Output the (X, Y) coordinate of the center of the cell containing the given text.  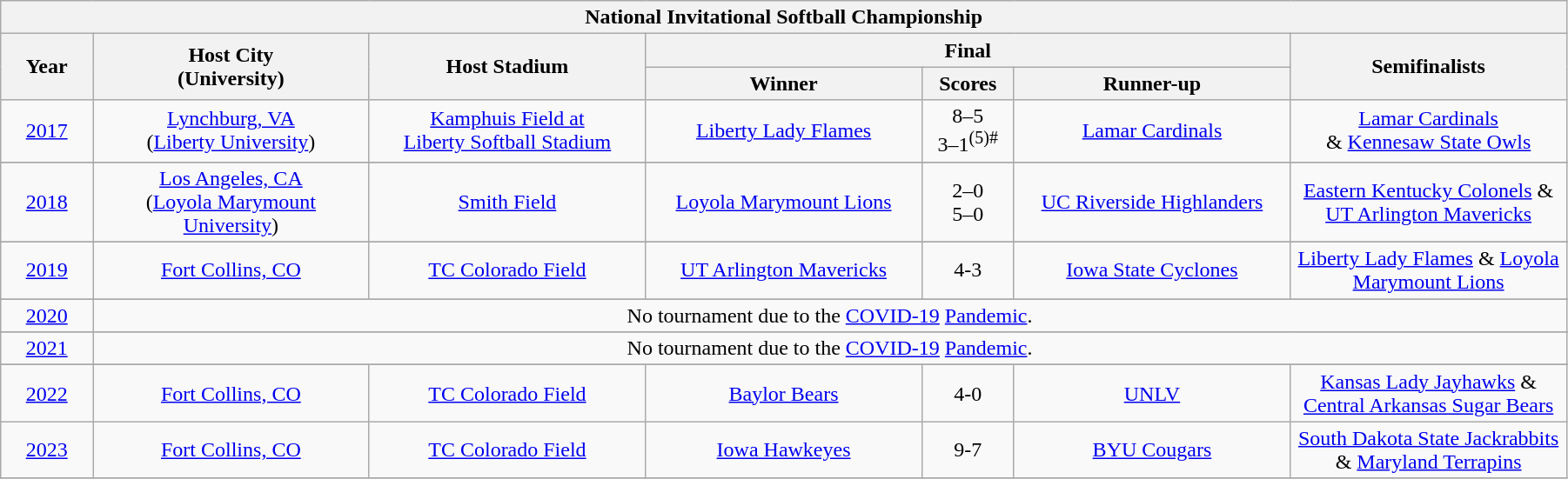
4-3 (968, 271)
8–53–1(5)# (968, 131)
Liberty Lady Flames & Loyola Marymount Lions (1429, 271)
2020 (47, 316)
South Dakota State Jackrabbits & Maryland Terrapins (1429, 450)
2023 (47, 450)
Liberty Lady Flames (784, 131)
UC Riverside Highlanders (1152, 202)
Year (47, 67)
2019 (47, 271)
Kansas Lady Jayhawks & Central Arkansas Sugar Bears (1429, 393)
Lamar Cardinals & Kennesaw State Owls (1429, 131)
9-7 (968, 450)
4-0 (968, 393)
Iowa State Cyclones (1152, 271)
Iowa Hawkeyes (784, 450)
Lynchburg, VA(Liberty University) (231, 131)
Semifinalists (1429, 67)
UNLV (1152, 393)
Final (968, 50)
Loyola Marymount Lions (784, 202)
Runner-up (1152, 83)
2021 (47, 349)
2–05–0 (968, 202)
Host Stadium (507, 67)
Kamphuis Field atLiberty Softball Stadium (507, 131)
Baylor Bears (784, 393)
Host City(University) (231, 67)
Eastern Kentucky Colonels & UT Arlington Mavericks (1429, 202)
BYU Cougars (1152, 450)
Scores (968, 83)
2017 (47, 131)
Smith Field (507, 202)
Lamar Cardinals (1152, 131)
2018 (47, 202)
2022 (47, 393)
National Invitational Softball Championship (784, 17)
Los Angeles, CA(Loyola Marymount University) (231, 202)
Winner (784, 83)
UT Arlington Mavericks (784, 271)
